Locate the cell with the specified text and output its (x, y) center coordinate. 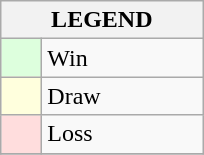
Win (122, 58)
Loss (122, 134)
Draw (122, 96)
LEGEND (102, 20)
